From the cell containing the given text, extract its center point as (X, Y) coordinate. 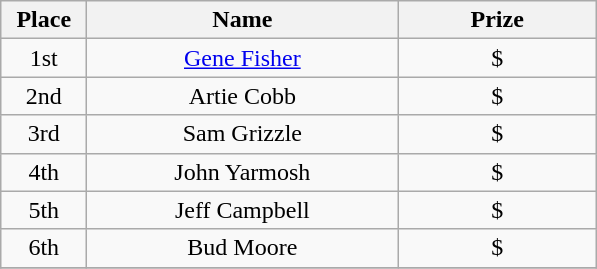
Gene Fisher (242, 58)
2nd (44, 96)
4th (44, 172)
6th (44, 248)
Jeff Campbell (242, 210)
Place (44, 20)
5th (44, 210)
Artie Cobb (242, 96)
Sam Grizzle (242, 134)
Bud Moore (242, 248)
John Yarmosh (242, 172)
1st (44, 58)
3rd (44, 134)
Name (242, 20)
Prize (498, 20)
